Find where the given text appears and provide that cell's center as [x, y] coordinate. 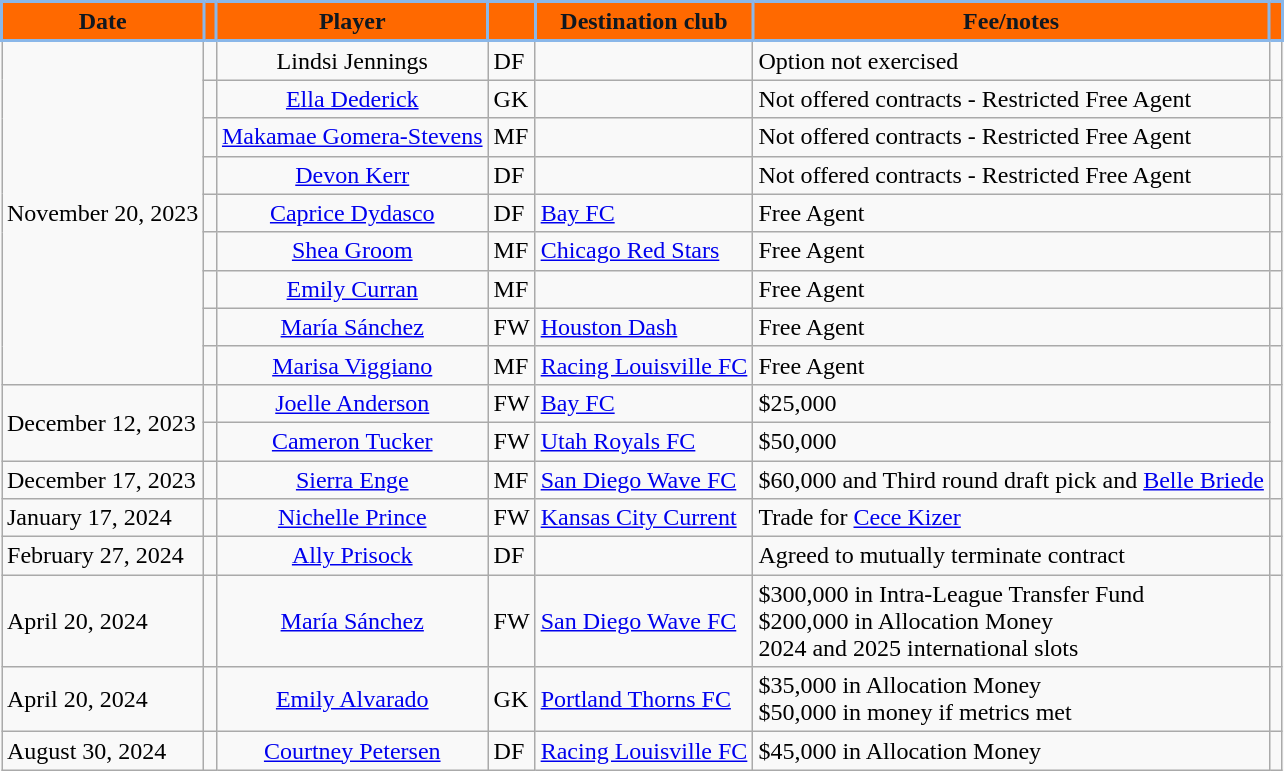
Cameron Tucker [352, 441]
Option not exercised [1012, 60]
January 17, 2024 [103, 518]
Utah Royals FC [644, 441]
$25,000 [1012, 403]
Lindsi Jennings [352, 60]
August 30, 2024 [103, 751]
Joelle Anderson [352, 403]
Date [103, 22]
Sierra Enge [352, 479]
Ella Dederick [352, 99]
$45,000 in Allocation Money [1012, 751]
Fee/notes [1012, 22]
$60,000 and Third round draft pick and Belle Briede [1012, 479]
December 12, 2023 [103, 422]
Houston Dash [644, 327]
Agreed to mutually terminate contract [1012, 556]
Marisa Viggiano [352, 365]
Devon Kerr [352, 175]
Kansas City Current [644, 518]
Trade for Cece Kizer [1012, 518]
$50,000 [1012, 441]
Portland Thorns FC [644, 700]
Makamae Gomera-Stevens [352, 137]
$35,000 in Allocation Money$50,000 in money if metrics met [1012, 700]
Caprice Dydasco [352, 213]
Emily Curran [352, 289]
Shea Groom [352, 251]
November 20, 2023 [103, 212]
Destination club [644, 22]
Ally Prisock [352, 556]
February 27, 2024 [103, 556]
$300,000 in Intra-League Transfer Fund$200,000 in Allocation Money2024 and 2025 international slots [1012, 621]
December 17, 2023 [103, 479]
Courtney Petersen [352, 751]
Emily Alvarado [352, 700]
Nichelle Prince [352, 518]
Chicago Red Stars [644, 251]
Player [352, 22]
